Output the [X, Y] coordinate of the center of the cell containing the given text.  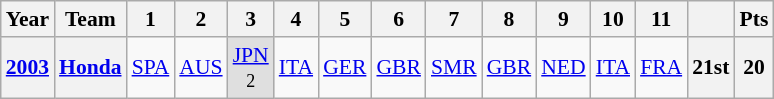
11 [661, 19]
10 [613, 19]
21st [710, 68]
Pts [754, 19]
Honda [90, 68]
7 [454, 19]
FRA [661, 68]
1 [151, 19]
5 [344, 19]
NED [563, 68]
Team [90, 19]
2003 [28, 68]
9 [563, 19]
3 [251, 19]
AUS [200, 68]
Year [28, 19]
4 [296, 19]
SMR [454, 68]
GER [344, 68]
6 [398, 19]
2 [200, 19]
JPN2 [251, 68]
20 [754, 68]
8 [510, 19]
SPA [151, 68]
